Extract the (X, Y) coordinate from the center of the cell holding the provided text.  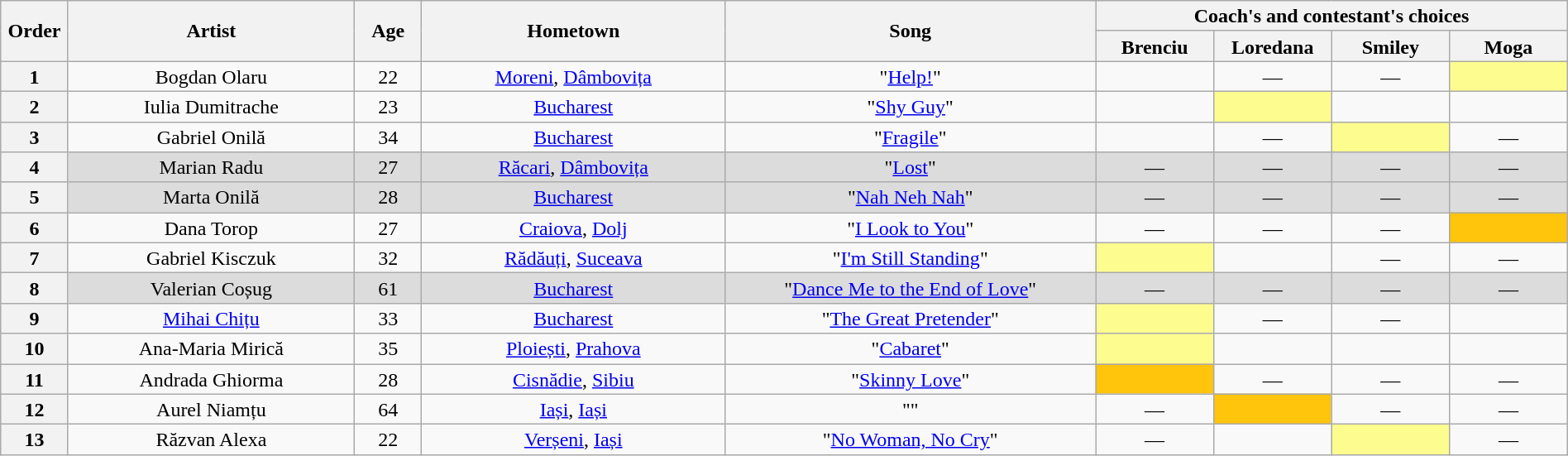
35 (389, 349)
Dana Torop (211, 228)
"Cabaret" (911, 349)
"I Look to You" (911, 228)
Iași, Iași (574, 409)
"Fragile" (911, 137)
"No Woman, No Cry" (911, 440)
Ana-Maria Mirică (211, 349)
Bogdan Olaru (211, 76)
4 (35, 167)
Song (911, 31)
Moga (1508, 46)
3 (35, 137)
2 (35, 106)
Gabriel Onilă (211, 137)
"Shy Guy" (911, 106)
Gabriel Kisczuk (211, 258)
23 (389, 106)
Ploiești, Prahova (574, 349)
Craiova, Dolj (574, 228)
1 (35, 76)
Loredana (1272, 46)
64 (389, 409)
34 (389, 137)
"The Great Pretender" (911, 318)
12 (35, 409)
"" (911, 409)
Moreni, Dâmbovița (574, 76)
Rădăuți, Suceava (574, 258)
Mihai Chițu (211, 318)
Răcari, Dâmbovița (574, 167)
Verșeni, Iași (574, 440)
Age (389, 31)
Order (35, 31)
Hometown (574, 31)
"Skinny Love" (911, 379)
Valerian Coșug (211, 288)
61 (389, 288)
32 (389, 258)
"Nah Neh Nah" (911, 197)
11 (35, 379)
13 (35, 440)
5 (35, 197)
Coach's and contestant's choices (1331, 17)
Cisnădie, Sibiu (574, 379)
Marta Onilă (211, 197)
6 (35, 228)
Artist (211, 31)
9 (35, 318)
Iulia Dumitrache (211, 106)
"Lost" (911, 167)
Andrada Ghiorma (211, 379)
10 (35, 349)
"Dance Me to the End of Love" (911, 288)
Aurel Niamțu (211, 409)
Marian Radu (211, 167)
8 (35, 288)
Răzvan Alexa (211, 440)
Smiley (1391, 46)
"Help!" (911, 76)
33 (389, 318)
Brenciu (1154, 46)
7 (35, 258)
"I'm Still Standing" (911, 258)
